Output the (x, y) coordinate of the center of the cell containing the given text.  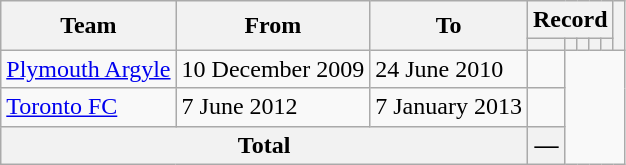
7 January 2013 (449, 107)
Toronto FC (88, 107)
10 December 2009 (273, 69)
Team (88, 26)
Total (264, 145)
To (449, 26)
— (546, 145)
7 June 2012 (273, 107)
Plymouth Argyle (88, 69)
24 June 2010 (449, 69)
Record (570, 20)
From (273, 26)
